Detect which cell encompasses the target text, then output its (x, y) center coordinate. 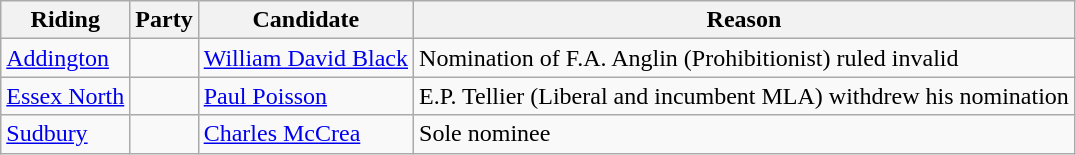
Reason (744, 20)
Addington (66, 58)
Sudbury (66, 134)
Riding (66, 20)
William David Black (306, 58)
Party (164, 20)
Charles McCrea (306, 134)
Candidate (306, 20)
Nomination of F.A. Anglin (Prohibitionist) ruled invalid (744, 58)
Paul Poisson (306, 96)
Sole nominee (744, 134)
Essex North (66, 96)
E.P. Tellier (Liberal and incumbent MLA) withdrew his nomination (744, 96)
